From the cell containing the given text, extract its center point as (x, y) coordinate. 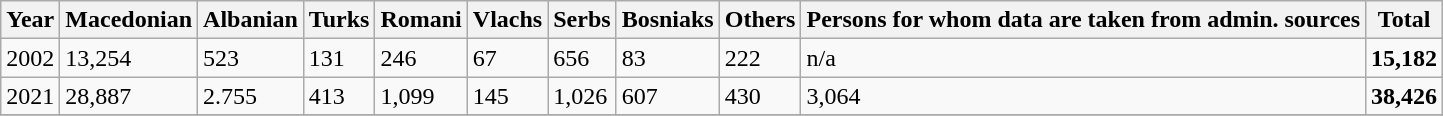
656 (582, 58)
2002 (30, 58)
Total (1404, 20)
83 (668, 58)
Turks (339, 20)
413 (339, 96)
Macedonian (129, 20)
2.755 (251, 96)
28,887 (129, 96)
523 (251, 58)
Persons for whom data are taken from admin. sources (1084, 20)
n/a (1084, 58)
13,254 (129, 58)
607 (668, 96)
Others (760, 20)
Albanian (251, 20)
1,026 (582, 96)
Bosniaks (668, 20)
15,182 (1404, 58)
38,426 (1404, 96)
Serbs (582, 20)
2021 (30, 96)
131 (339, 58)
145 (507, 96)
Vlachs (507, 20)
3,064 (1084, 96)
430 (760, 96)
222 (760, 58)
Romani (421, 20)
Year (30, 20)
67 (507, 58)
1,099 (421, 96)
246 (421, 58)
